Return the (X, Y) coordinate for the center point of the cell that contains the specified text.  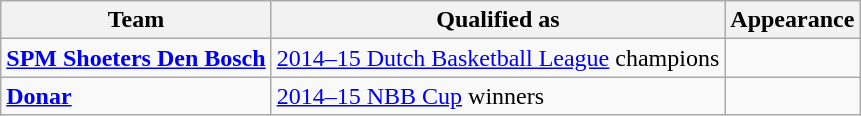
2014–15 NBB Cup winners (498, 96)
2014–15 Dutch Basketball League champions (498, 58)
Donar (136, 96)
Appearance (792, 20)
Team (136, 20)
SPM Shoeters Den Bosch (136, 58)
Qualified as (498, 20)
